Detect which cell encompasses the target text, then output its [x, y] center coordinate. 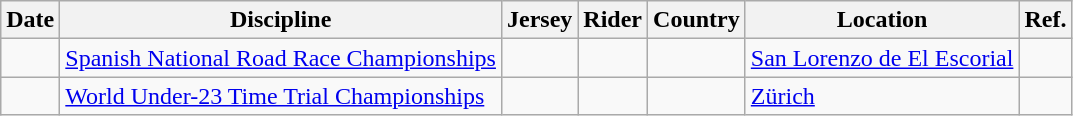
Country [697, 20]
Location [882, 20]
Spanish National Road Race Championships [281, 58]
Date [30, 20]
San Lorenzo de El Escorial [882, 58]
Zürich [882, 96]
Ref. [1046, 20]
World Under-23 Time Trial Championships [281, 96]
Discipline [281, 20]
Rider [613, 20]
Jersey [539, 20]
